Output the [X, Y] coordinate of the center of the cell containing the given text.  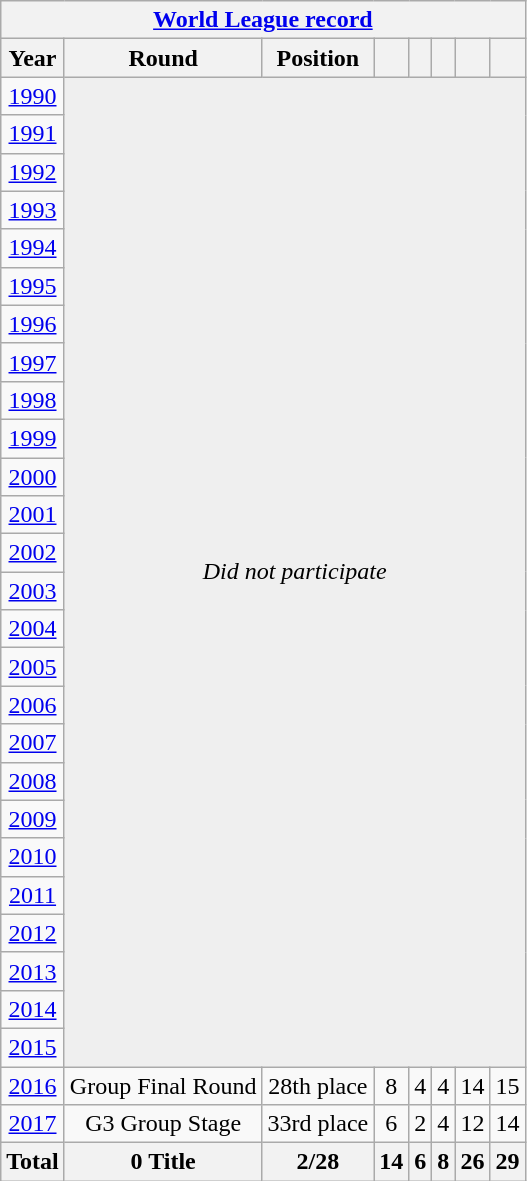
15 [508, 1085]
1995 [33, 286]
2009 [33, 819]
2001 [33, 515]
2016 [33, 1085]
33rd place [318, 1124]
World League record [263, 20]
2015 [33, 1047]
1991 [33, 134]
0 Title [163, 1162]
1992 [33, 172]
2006 [33, 705]
2014 [33, 1009]
G3 Group Stage [163, 1124]
2007 [33, 743]
1997 [33, 362]
Year [33, 58]
2008 [33, 781]
29 [508, 1162]
26 [472, 1162]
1990 [33, 96]
1999 [33, 438]
1998 [33, 400]
1996 [33, 324]
2002 [33, 553]
2003 [33, 591]
2000 [33, 477]
2017 [33, 1124]
Did not participate [294, 572]
Round [163, 58]
2011 [33, 895]
1994 [33, 248]
2/28 [318, 1162]
28th place [318, 1085]
2004 [33, 629]
2012 [33, 933]
2005 [33, 667]
Group Final Round [163, 1085]
12 [472, 1124]
Position [318, 58]
2 [420, 1124]
2013 [33, 971]
Total [33, 1162]
1993 [33, 210]
2010 [33, 857]
